Determine the (X, Y) coordinate at the center of the cell enclosing the given text.  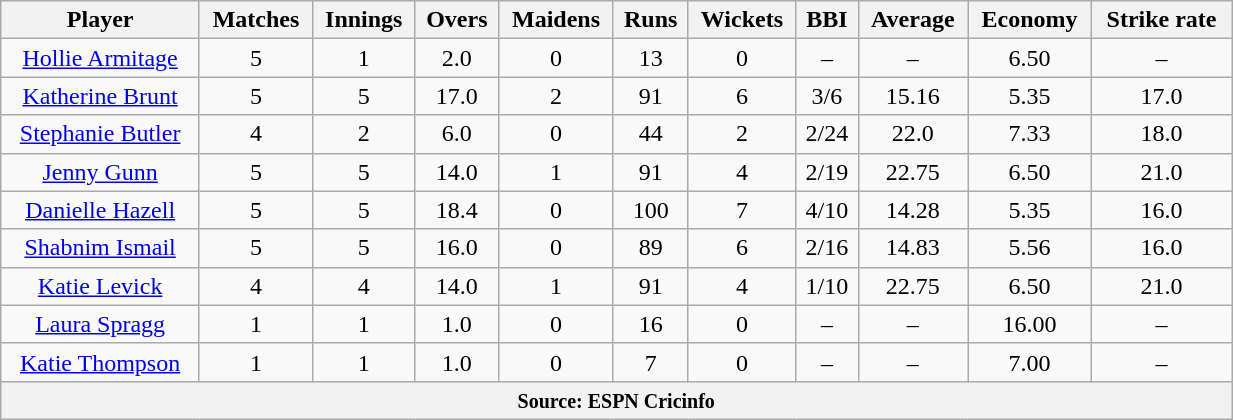
Source: ESPN Cricinfo (616, 400)
7.00 (1030, 362)
22.0 (912, 134)
7.33 (1030, 134)
2/24 (827, 134)
16 (650, 324)
89 (650, 248)
100 (650, 210)
Hollie Armitage (100, 58)
BBI (827, 20)
13 (650, 58)
Innings (364, 20)
3/6 (827, 96)
2.0 (457, 58)
1/10 (827, 286)
Player (100, 20)
18.4 (457, 210)
Average (912, 20)
2/16 (827, 248)
Wickets (742, 20)
Maidens (556, 20)
Stephanie Butler (100, 134)
4/10 (827, 210)
Matches (256, 20)
Economy (1030, 20)
16.00 (1030, 324)
14.28 (912, 210)
Jenny Gunn (100, 172)
Runs (650, 20)
Overs (457, 20)
Strike rate (1161, 20)
Katie Levick (100, 286)
18.0 (1161, 134)
Laura Spragg (100, 324)
15.16 (912, 96)
Katherine Brunt (100, 96)
6.0 (457, 134)
2/19 (827, 172)
14.83 (912, 248)
44 (650, 134)
Katie Thompson (100, 362)
5.56 (1030, 248)
Shabnim Ismail (100, 248)
Danielle Hazell (100, 210)
